Provide the [x, y] coordinate of the cell's center where the given text is located.  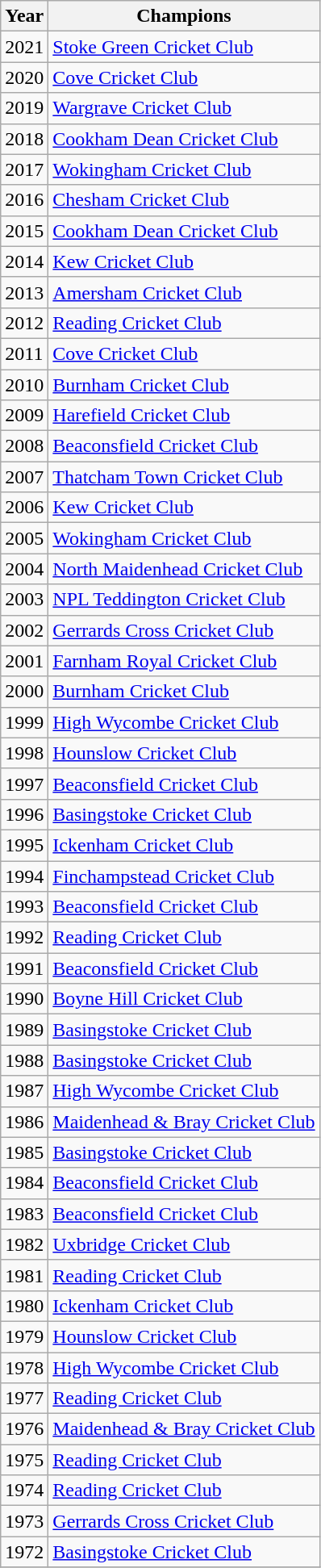
Thatcham Town Cricket Club [184, 477]
1989 [24, 1030]
North Maidenhead Cricket Club [184, 569]
Champions [184, 16]
2017 [24, 169]
Harefield Cricket Club [184, 416]
1996 [24, 814]
Uxbridge Cricket Club [184, 1244]
1998 [24, 753]
1985 [24, 1152]
2014 [24, 261]
2005 [24, 538]
1993 [24, 907]
Wargrave Cricket Club [184, 108]
2004 [24, 569]
1988 [24, 1060]
1987 [24, 1091]
1999 [24, 722]
2011 [24, 353]
1984 [24, 1183]
2013 [24, 292]
2003 [24, 600]
1976 [24, 1429]
1974 [24, 1491]
1979 [24, 1336]
1972 [24, 1552]
NPL Teddington Cricket Club [184, 600]
1997 [24, 784]
2009 [24, 416]
Finchampstead Cricket Club [184, 876]
2008 [24, 446]
Chesham Cricket Club [184, 200]
1990 [24, 999]
1975 [24, 1460]
2015 [24, 231]
2010 [24, 385]
1977 [24, 1399]
2007 [24, 477]
Boyne Hill Cricket Club [184, 999]
1982 [24, 1244]
1992 [24, 938]
1980 [24, 1306]
2016 [24, 200]
1991 [24, 968]
Amersham Cricket Club [184, 292]
1981 [24, 1275]
2021 [24, 47]
1986 [24, 1122]
2002 [24, 630]
1973 [24, 1521]
2019 [24, 108]
Stoke Green Cricket Club [184, 47]
2000 [24, 692]
1994 [24, 876]
2018 [24, 139]
2012 [24, 323]
Year [24, 16]
2001 [24, 661]
Farnham Royal Cricket Club [184, 661]
1978 [24, 1368]
1983 [24, 1214]
2006 [24, 508]
1995 [24, 845]
2020 [24, 77]
